Return [X, Y] of the center of cell containing provided text 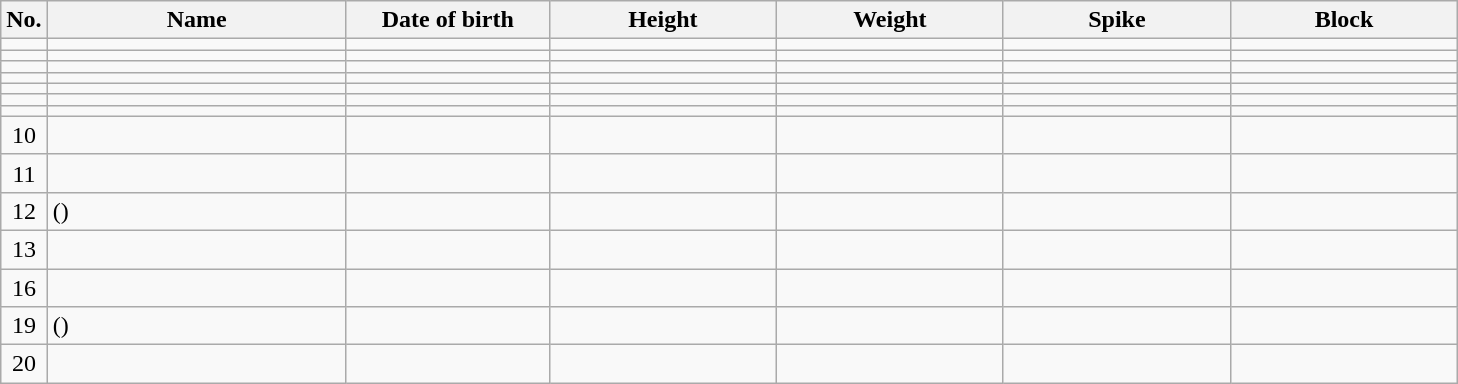
Name [196, 20]
Block [1344, 20]
Date of birth [448, 20]
13 [24, 249]
20 [24, 364]
Spike [1116, 20]
19 [24, 326]
10 [24, 135]
16 [24, 287]
No. [24, 20]
Weight [890, 20]
Height [662, 20]
11 [24, 173]
12 [24, 211]
